Return [x, y] of the center of cell containing provided text 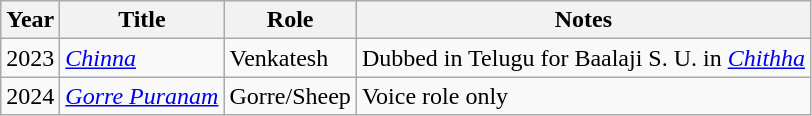
Chinna [142, 58]
Role [290, 20]
2024 [30, 96]
2023 [30, 58]
Notes [583, 20]
Gorre Puranam [142, 96]
Year [30, 20]
Dubbed in Telugu for Baalaji S. U. in Chithha [583, 58]
Voice role only [583, 96]
Venkatesh [290, 58]
Gorre/Sheep [290, 96]
Title [142, 20]
